Return the (x, y) coordinate for the center point of the cell that contains the specified text.  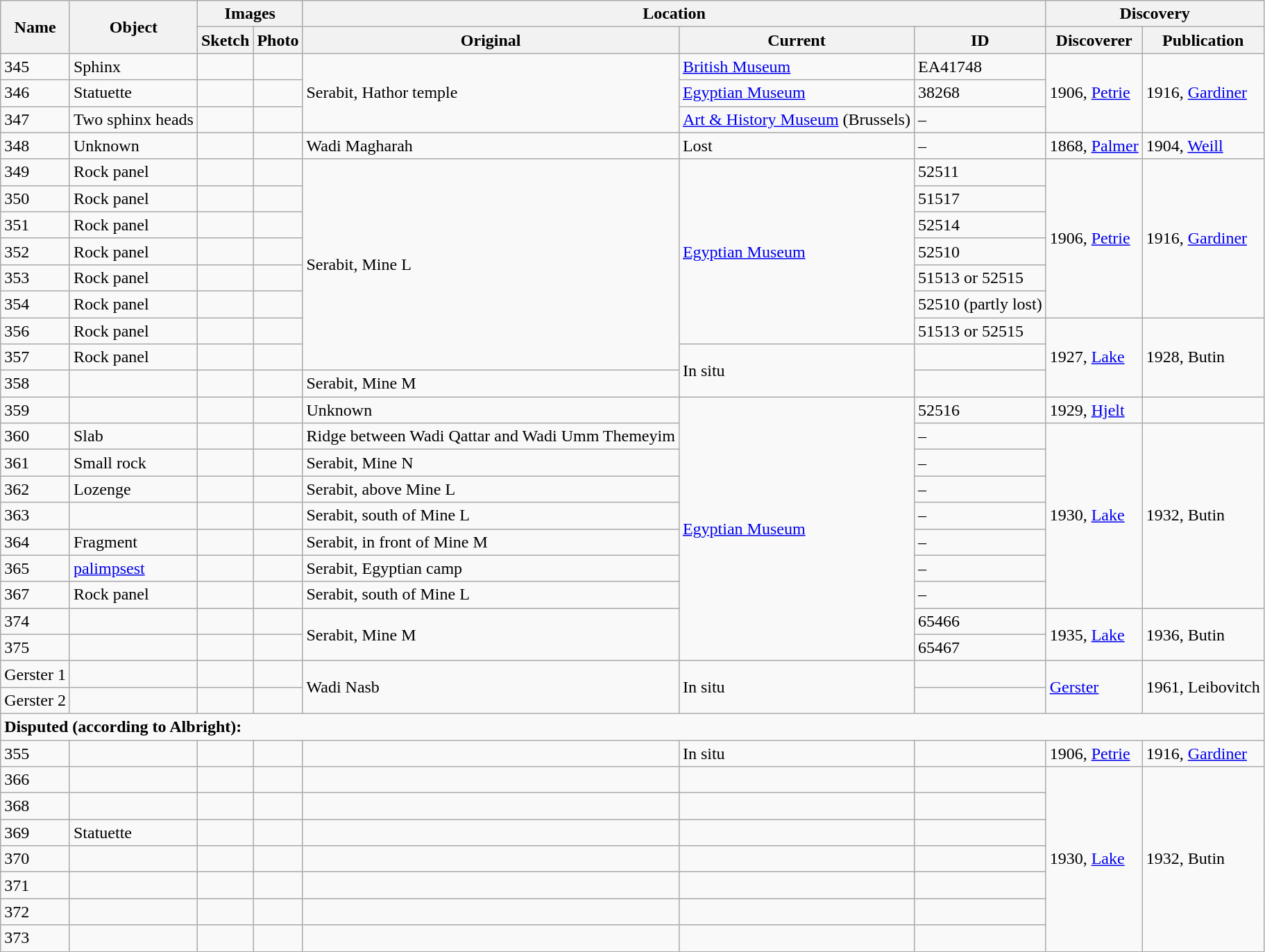
Publication (1203, 40)
EA41748 (980, 67)
52514 (980, 225)
Wadi Magharah (491, 146)
367 (35, 595)
52516 (980, 410)
Serabit, Mine N (491, 463)
1928, Butin (1203, 357)
Lozenge (133, 489)
Fragment (133, 542)
1929, Hjelt (1094, 410)
1904, Weill (1203, 146)
370 (35, 859)
Ridge between Wadi Qattar and Wadi Umm Themeyim (491, 436)
Slab (133, 436)
1961, Leibovitch (1203, 687)
347 (35, 119)
354 (35, 304)
Discoverer (1094, 40)
38268 (980, 93)
368 (35, 806)
375 (35, 647)
363 (35, 516)
Disputed (according to Albright): (632, 726)
ID (980, 40)
1868, Palmer (1094, 146)
Photo (278, 40)
350 (35, 198)
360 (35, 436)
Sketch (225, 40)
British Museum (797, 67)
1935, Lake (1094, 634)
1927, Lake (1094, 357)
364 (35, 542)
351 (35, 225)
361 (35, 463)
Small rock (133, 463)
Gerster 2 (35, 700)
Gerster (1094, 687)
Art & History Museum (Brussels) (797, 119)
374 (35, 621)
Name (35, 27)
Serabit, Mine L (491, 264)
52511 (980, 172)
Serabit, above Mine L (491, 489)
65467 (980, 647)
372 (35, 912)
Original (491, 40)
356 (35, 331)
52510 (partly lost) (980, 304)
Images (250, 14)
369 (35, 833)
Sphinx (133, 67)
palimpsest (133, 568)
365 (35, 568)
362 (35, 489)
352 (35, 251)
Wadi Nasb (491, 687)
Lost (797, 146)
Current (797, 40)
Gerster 1 (35, 674)
355 (35, 753)
Serabit, Egyptian camp (491, 568)
Serabit, in front of Mine M (491, 542)
346 (35, 93)
Location (674, 14)
Two sphinx heads (133, 119)
65466 (980, 621)
349 (35, 172)
Object (133, 27)
353 (35, 278)
359 (35, 410)
Discovery (1155, 14)
371 (35, 885)
348 (35, 146)
1936, Butin (1203, 634)
345 (35, 67)
52510 (980, 251)
358 (35, 384)
366 (35, 780)
51517 (980, 198)
357 (35, 357)
373 (35, 938)
Serabit, Hathor temple (491, 93)
